Scan for the cell matching the given text and deliver its [X, Y] coordinate at center. 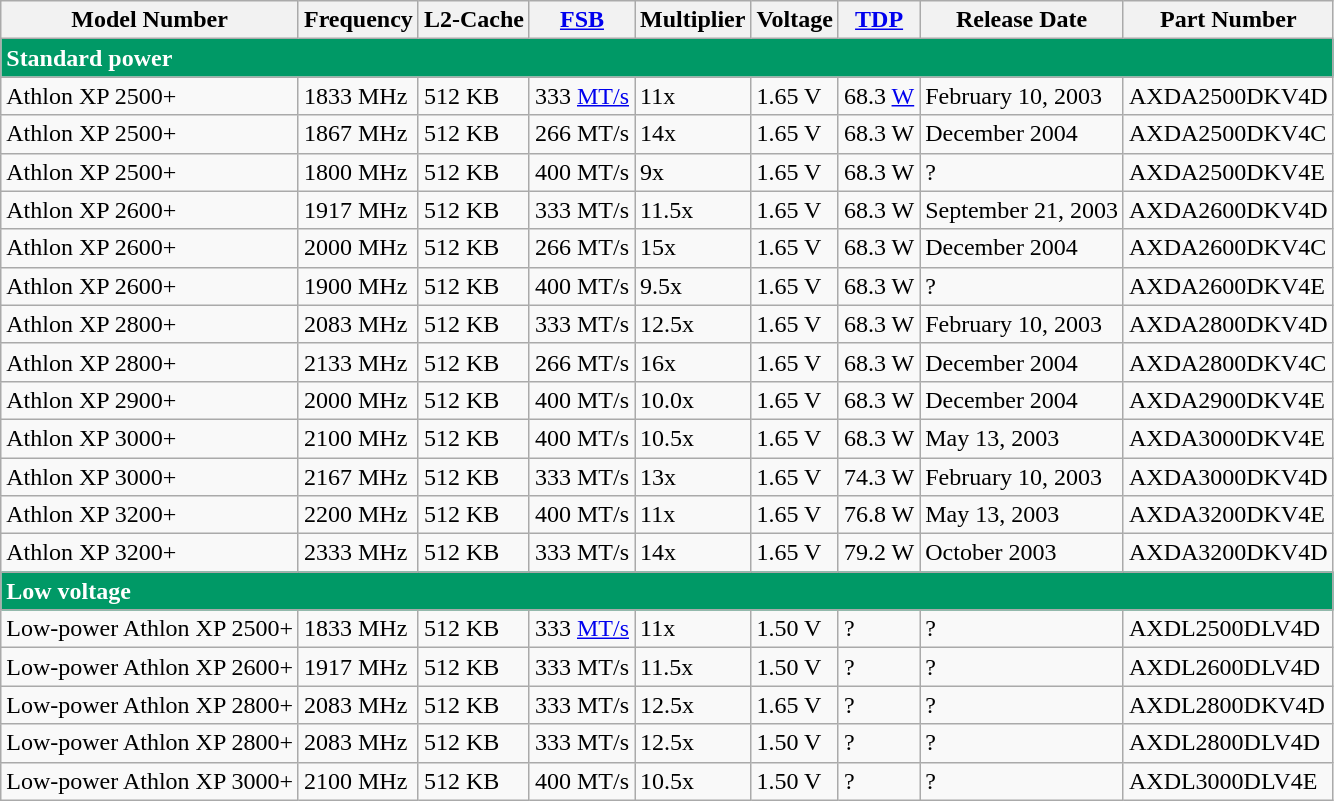
Low voltage [667, 591]
October 2003 [1022, 553]
AXDA3200DKV4E [1228, 515]
AXDL2800DKV4D [1228, 705]
AXDA2500DKV4C [1228, 134]
Model Number [150, 20]
AXDA2600DKV4E [1228, 286]
10.0x [693, 400]
AXDA2800DKV4D [1228, 324]
Low-power Athlon XP 2600+ [150, 667]
1900 MHz [358, 286]
AXDL2800DLV4D [1228, 743]
AXDA2500DKV4E [1228, 172]
9x [693, 172]
AXDL2600DLV4D [1228, 667]
AXDA2600DKV4C [1228, 248]
74.3 W [878, 477]
9.5x [693, 286]
Low-power Athlon XP 2500+ [150, 629]
2167 MHz [358, 477]
Standard power [667, 58]
Athlon XP 2900+ [150, 400]
16x [693, 362]
76.8 W [878, 515]
AXDA3000DKV4E [1228, 438]
Part Number [1228, 20]
13x [693, 477]
AXDA2900DKV4E [1228, 400]
1800 MHz [358, 172]
Voltage [795, 20]
AXDA2600DKV4D [1228, 210]
AXDA2800DKV4C [1228, 362]
Low-power Athlon XP 3000+ [150, 781]
79.2 W [878, 553]
AXDA2500DKV4D [1228, 96]
FSB [582, 20]
2333 MHz [358, 553]
AXDA3200DKV4D [1228, 553]
2200 MHz [358, 515]
1867 MHz [358, 134]
September 21, 2003 [1022, 210]
2133 MHz [358, 362]
AXDL2500DLV4D [1228, 629]
Release Date [1022, 20]
AXDA3000DKV4D [1228, 477]
Multiplier [693, 20]
TDP [878, 20]
Frequency [358, 20]
15x [693, 248]
L2-Cache [474, 20]
AXDL3000DLV4E [1228, 781]
